Find where the given text appears and provide that cell's center as [X, Y] coordinate. 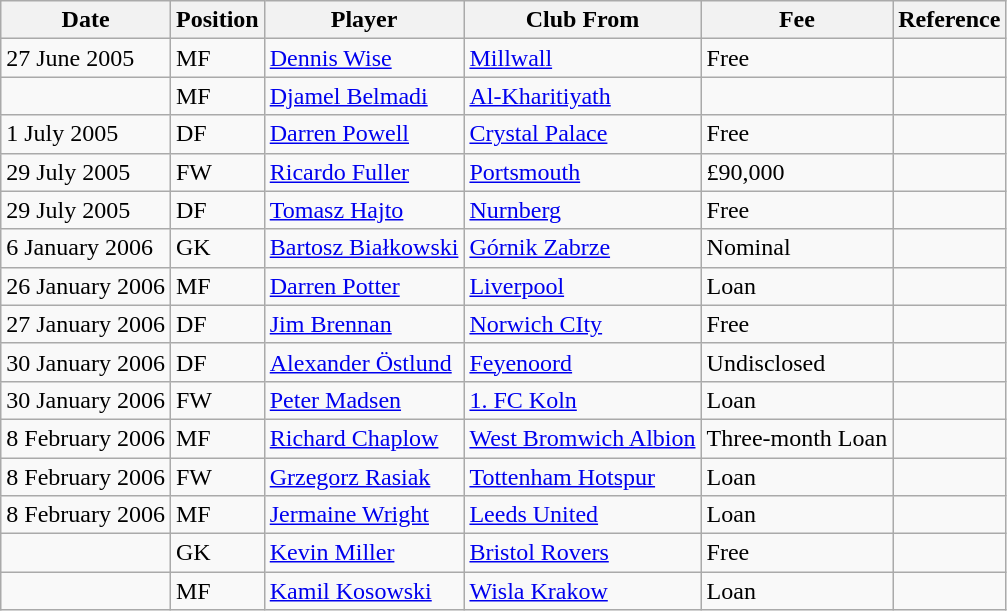
1. FC Koln [582, 400]
Norwich CIty [582, 324]
Three-month Loan [797, 438]
Position [217, 20]
Nurnberg [582, 210]
Darren Powell [364, 134]
Kevin Miller [364, 553]
Leeds United [582, 515]
Club From [582, 20]
Undisclosed [797, 362]
Wisla Krakow [582, 591]
Reference [950, 20]
Alexander Östlund [364, 362]
Djamel Belmadi [364, 96]
Richard Chaplow [364, 438]
6 January 2006 [86, 248]
Al-Kharitiyath [582, 96]
Kamil Kosowski [364, 591]
Grzegorz Rasiak [364, 477]
Tottenham Hotspur [582, 477]
Peter Madsen [364, 400]
Bartosz Białkowski [364, 248]
Jim Brennan [364, 324]
£90,000 [797, 172]
Bristol Rovers [582, 553]
Liverpool [582, 286]
Tomasz Hajto [364, 210]
Górnik Zabrze [582, 248]
26 January 2006 [86, 286]
27 June 2005 [86, 58]
1 July 2005 [86, 134]
Dennis Wise [364, 58]
Jermaine Wright [364, 515]
Darren Potter [364, 286]
Millwall [582, 58]
Crystal Palace [582, 134]
Fee [797, 20]
Date [86, 20]
West Bromwich Albion [582, 438]
Nominal [797, 248]
Player [364, 20]
Feyenoord [582, 362]
Ricardo Fuller [364, 172]
Portsmouth [582, 172]
27 January 2006 [86, 324]
